Detect which cell encompasses the target text, then output its (x, y) center coordinate. 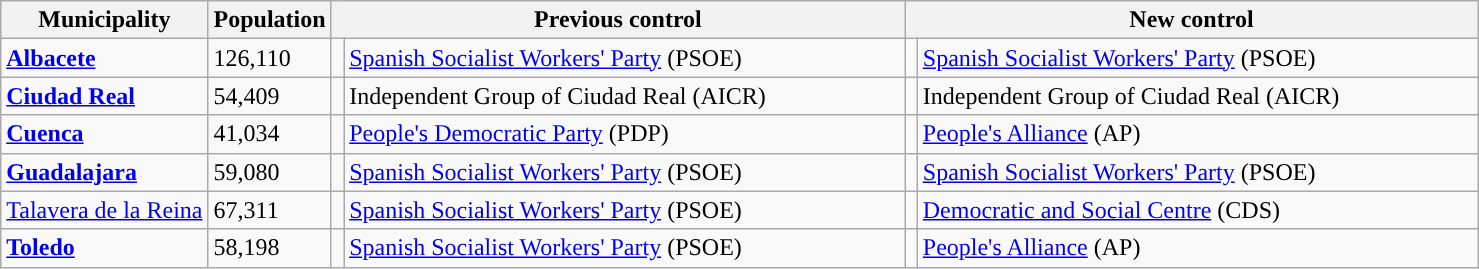
58,198 (270, 248)
Albacete (104, 58)
New control (1192, 20)
67,311 (270, 210)
54,409 (270, 96)
Democratic and Social Centre (CDS) (1198, 210)
Cuenca (104, 134)
Previous control (618, 20)
126,110 (270, 58)
Guadalajara (104, 172)
Ciudad Real (104, 96)
41,034 (270, 134)
Municipality (104, 20)
59,080 (270, 172)
Population (270, 20)
People's Democratic Party (PDP) (624, 134)
Talavera de la Reina (104, 210)
Toledo (104, 248)
